From the cell containing the given text, extract its center point as [X, Y] coordinate. 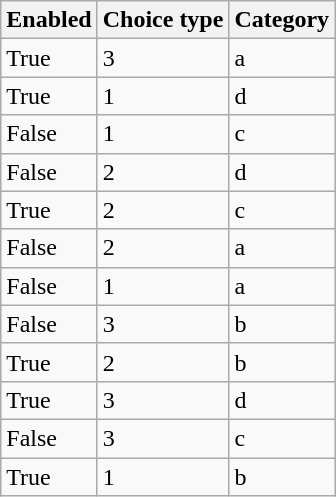
Enabled [49, 20]
Category [282, 20]
Choice type [163, 20]
